Determine the [X, Y] coordinate at the center of the cell enclosing the given text.  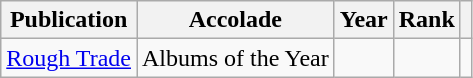
Rank [426, 20]
Accolade [235, 20]
Rough Trade [69, 58]
Albums of the Year [235, 58]
Publication [69, 20]
Year [364, 20]
